Determine the (X, Y) coordinate at the center of the cell enclosing the given text.  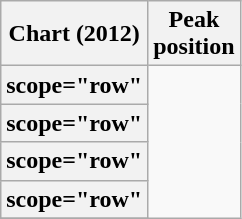
Peakposition (194, 34)
Chart (2012) (74, 34)
